Return the (x, y) coordinate for the center point of the cell that contains the specified text.  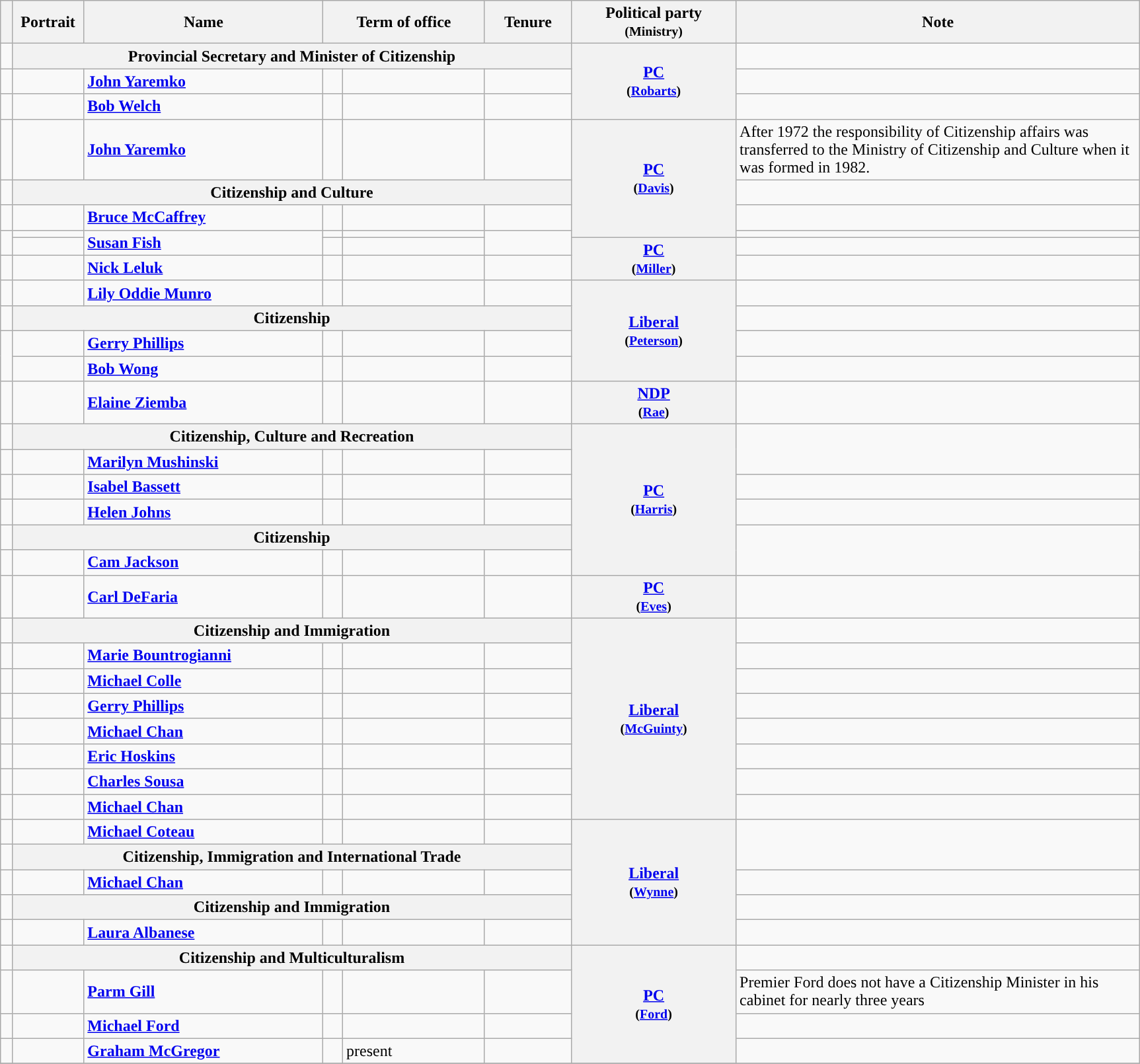
Michael Coteau (204, 832)
Carl DeFaria (204, 596)
PC(Miller) (654, 259)
Term of office (404, 22)
Citizenship and Multiculturalism (291, 958)
Laura Albanese (204, 932)
Susan Fish (204, 243)
Citizenship, Culture and Recreation (291, 437)
Nick Leluk (204, 268)
Bruce McCaffrey (204, 217)
Tenure (528, 22)
After 1972 the responsibility of Citizenship affairs was transferred to the Ministry of Citizenship and Culture when it was formed in 1982. (938, 149)
Cam Jackson (204, 562)
Citizenship and Culture (291, 192)
Elaine Ziemba (204, 403)
PC(Harris) (654, 500)
Provincial Secretary and Minister of Citizenship (291, 56)
Lily Oddie Munro (204, 293)
Helen Johns (204, 512)
Liberal(Wynne) (654, 882)
Marie Bountrogianni (204, 656)
PC(Robarts) (654, 81)
Parm Gill (204, 991)
Bob Welch (204, 106)
NDP(Rae) (654, 403)
Charles Sousa (204, 781)
Michael Ford (204, 1026)
PC(Eves) (654, 596)
Marilyn Mushinski (204, 462)
Eric Hoskins (204, 756)
Portrait (48, 22)
Liberal(Peterson) (654, 330)
Liberal(McGuinty) (654, 718)
PC(Ford) (654, 1005)
Name (204, 22)
Note (938, 22)
Bob Wong (204, 368)
Michael Colle (204, 681)
present (414, 1051)
Citizenship, Immigration and International Trade (291, 857)
PC(Davis) (654, 178)
Graham McGregor (204, 1051)
Isabel Bassett (204, 487)
Premier Ford does not have a Citizenship Minister in his cabinet for nearly three years (938, 991)
Political party(Ministry) (654, 22)
